Find where the given text appears and provide that cell's center as (X, Y) coordinate. 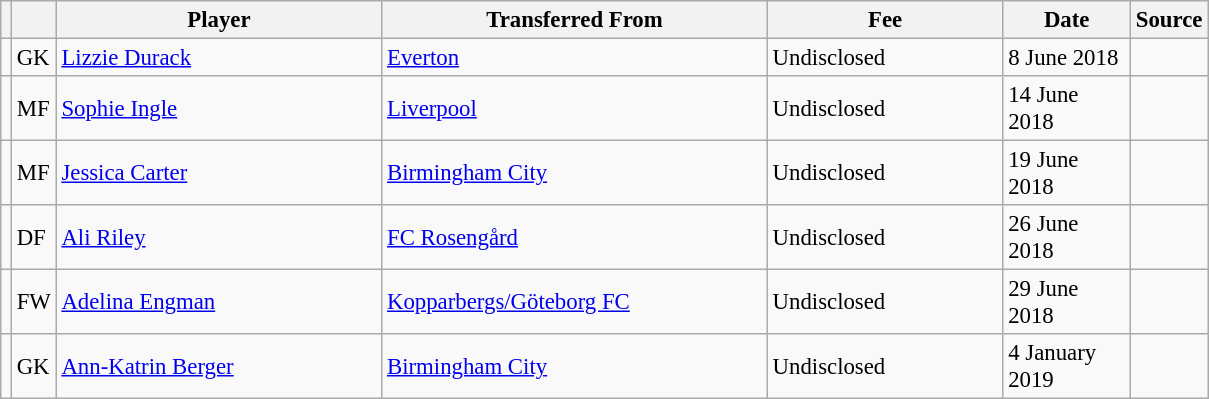
Transferred From (575, 20)
FW (34, 302)
29 June 2018 (1067, 302)
DF (34, 238)
Adelina Engman (219, 302)
Kopparbergs/Göteborg FC (575, 302)
Source (1168, 20)
Lizzie Durack (219, 58)
14 June 2018 (1067, 108)
Jessica Carter (219, 174)
19 June 2018 (1067, 174)
Date (1067, 20)
Ann-Katrin Berger (219, 366)
FC Rosengård (575, 238)
Liverpool (575, 108)
Ali Riley (219, 238)
Fee (885, 20)
Player (219, 20)
Everton (575, 58)
8 June 2018 (1067, 58)
4 January 2019 (1067, 366)
26 June 2018 (1067, 238)
Sophie Ingle (219, 108)
